Extract the [x, y] coordinate from the center of the cell holding the provided text.  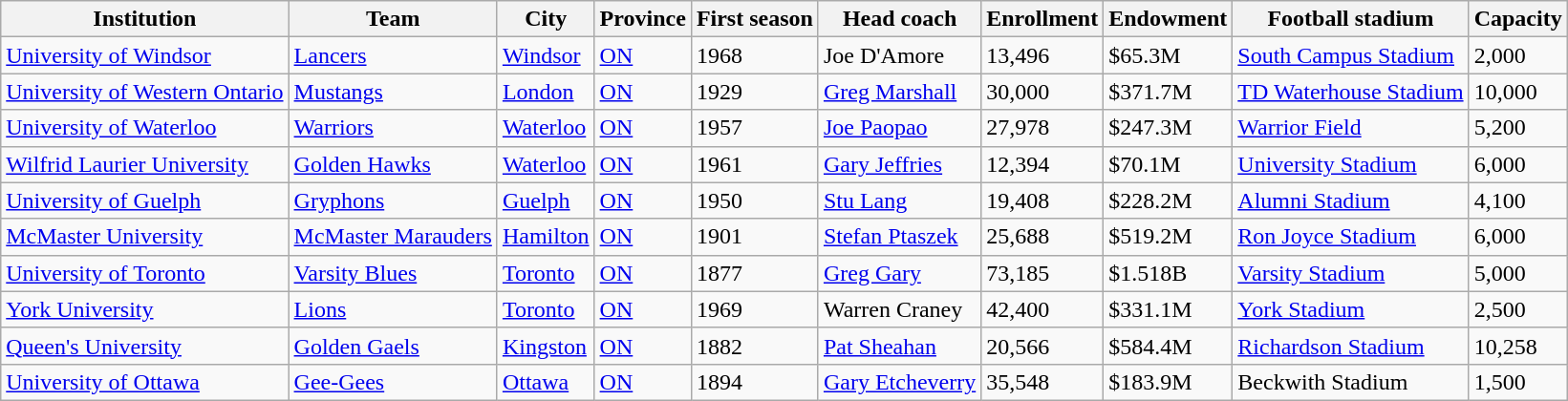
1,500 [1517, 382]
Greg Marshall [899, 92]
Institution [145, 19]
Ottawa [546, 382]
30,000 [1042, 92]
13,496 [1042, 55]
Pat Sheahan [899, 346]
Gee-Gees [393, 382]
Gary Etcheverry [899, 382]
First season [755, 19]
Alumni Stadium [1351, 200]
Windsor [546, 55]
Kingston [546, 346]
10,258 [1517, 346]
$519.2M [1168, 237]
1969 [755, 309]
London [546, 92]
Greg Gary [899, 273]
Warrior Field [1351, 128]
Lions [393, 309]
Joe Paopao [899, 128]
10,000 [1517, 92]
City [546, 19]
Capacity [1517, 19]
1968 [755, 55]
Hamilton [546, 237]
73,185 [1042, 273]
Beckwith Stadium [1351, 382]
University of Toronto [145, 273]
$228.2M [1168, 200]
1877 [755, 273]
Varsity Stadium [1351, 273]
Warren Craney [899, 309]
5,200 [1517, 128]
1961 [755, 164]
$70.1M [1168, 164]
$183.9M [1168, 382]
Golden Hawks [393, 164]
University of Windsor [145, 55]
Wilfrid Laurier University [145, 164]
19,408 [1042, 200]
Richardson Stadium [1351, 346]
12,394 [1042, 164]
TD Waterhouse Stadium [1351, 92]
2,500 [1517, 309]
Gryphons [393, 200]
Ron Joyce Stadium [1351, 237]
University of Waterloo [145, 128]
Queen's University [145, 346]
Joe D'Amore [899, 55]
1929 [755, 92]
York Stadium [1351, 309]
Varsity Blues [393, 273]
5,000 [1517, 273]
Mustangs [393, 92]
Lancers [393, 55]
Stu Lang [899, 200]
McMaster Marauders [393, 237]
Team [393, 19]
$331.1M [1168, 309]
Endowment [1168, 19]
42,400 [1042, 309]
$584.4M [1168, 346]
1957 [755, 128]
Guelph [546, 200]
York University [145, 309]
McMaster University [145, 237]
Enrollment [1042, 19]
University Stadium [1351, 164]
Warriors [393, 128]
South Campus Stadium [1351, 55]
1894 [755, 382]
1901 [755, 237]
Stefan Ptaszek [899, 237]
20,566 [1042, 346]
Province [642, 19]
2,000 [1517, 55]
Head coach [899, 19]
Football stadium [1351, 19]
1882 [755, 346]
35,548 [1042, 382]
1950 [755, 200]
Gary Jeffries [899, 164]
$65.3M [1168, 55]
$371.7M [1168, 92]
25,688 [1042, 237]
$247.3M [1168, 128]
27,978 [1042, 128]
University of Guelph [145, 200]
Golden Gaels [393, 346]
University of Ottawa [145, 382]
4,100 [1517, 200]
$1.518B [1168, 273]
University of Western Ontario [145, 92]
